Detect which cell encompasses the target text, then output its [X, Y] center coordinate. 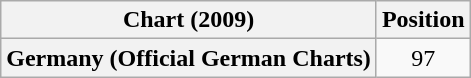
Germany (Official German Charts) [189, 58]
Position [423, 20]
97 [423, 58]
Chart (2009) [189, 20]
